For the text-containing cell, return its midpoint in (x, y) coordinate format. 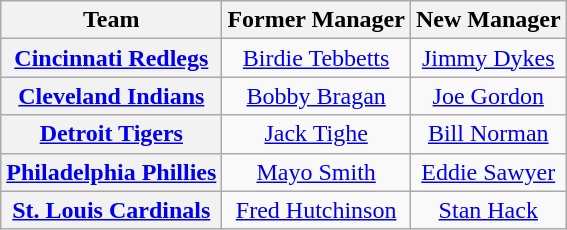
Stan Hack (488, 210)
Bobby Bragan (316, 96)
Cincinnati Redlegs (112, 58)
Detroit Tigers (112, 134)
Joe Gordon (488, 96)
Philadelphia Phillies (112, 172)
Eddie Sawyer (488, 172)
Fred Hutchinson (316, 210)
Jimmy Dykes (488, 58)
Bill Norman (488, 134)
Mayo Smith (316, 172)
Cleveland Indians (112, 96)
Team (112, 20)
Jack Tighe (316, 134)
Birdie Tebbetts (316, 58)
New Manager (488, 20)
Former Manager (316, 20)
St. Louis Cardinals (112, 210)
